Search for the cell housing the specified text and yield its (x, y) center coordinate. 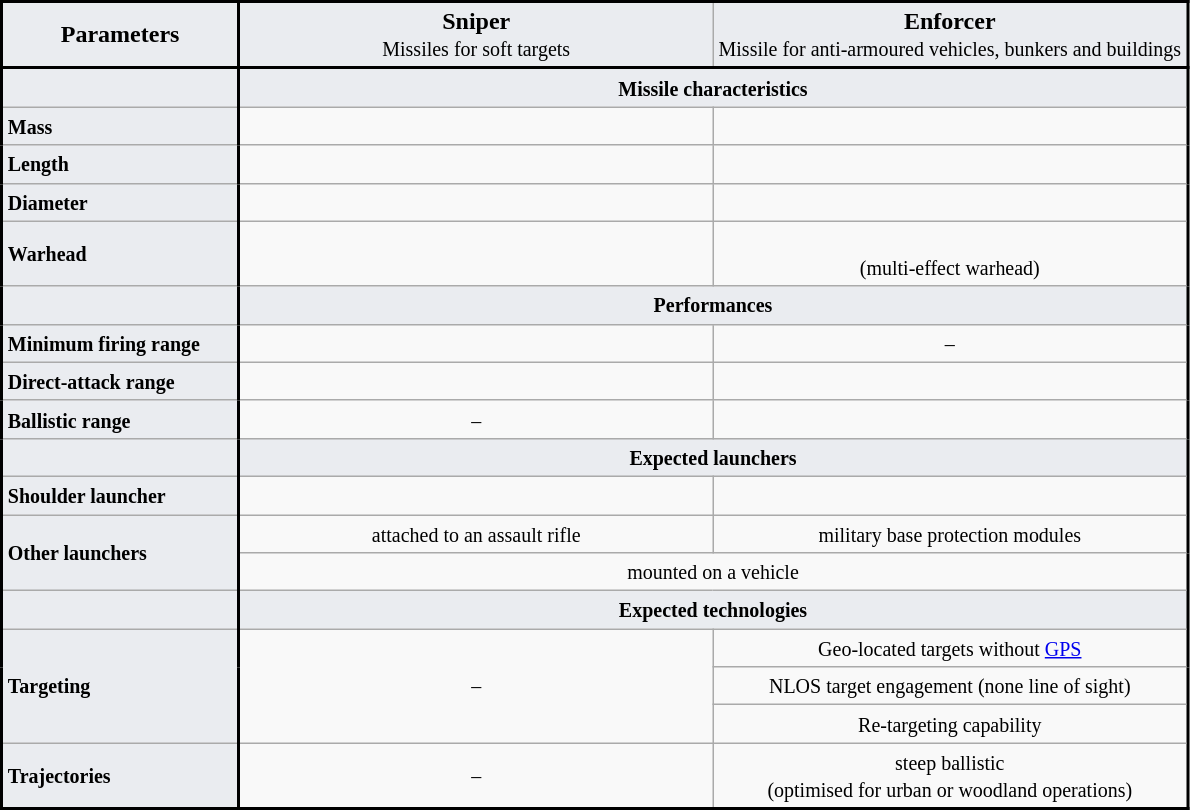
EnforcerMissile for anti-armoured vehicles, bunkers and buildings (950, 36)
Trajectories (120, 776)
Performances (714, 305)
steep ballistic(optimised for urban or woodland operations) (950, 776)
Ballistic range (120, 419)
Expected launchers (714, 457)
Missile characteristics (714, 88)
attached to an assault rifle (476, 533)
(multi-effect warhead) (950, 254)
Direct-attack range (120, 381)
Mass (120, 126)
Shoulder launcher (120, 495)
Minimum firing range (120, 343)
Targeting (120, 686)
Other launchers (120, 552)
Re-targeting capability (950, 724)
mounted on a vehicle (714, 572)
Length (120, 164)
Parameters (120, 36)
Diameter (120, 202)
Expected technologies (714, 610)
military base protection modules (950, 533)
SniperMissiles for soft targets (476, 36)
Warhead (120, 254)
Geo-located targets without GPS (950, 648)
NLOS target engagement (none line of sight) (950, 686)
